Locate the cell with the specified text and output its (x, y) center coordinate. 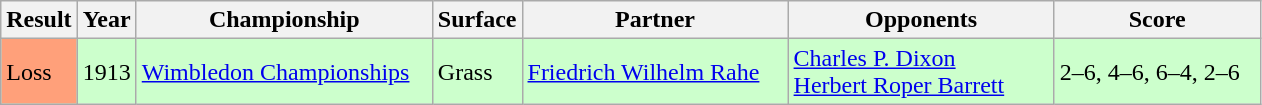
Charles P. Dixon Herbert Roper Barrett (921, 72)
Loss (39, 72)
Friedrich Wilhelm Rahe (655, 72)
Result (39, 20)
Year (106, 20)
Surface (477, 20)
Score (1157, 20)
2–6, 4–6, 6–4, 2–6 (1157, 72)
Partner (655, 20)
1913 (106, 72)
Grass (477, 72)
Wimbledon Championships (284, 72)
Opponents (921, 20)
Championship (284, 20)
